Pinpoint the cell where the given text exists, returning its (x, y) midpoint coordinate. 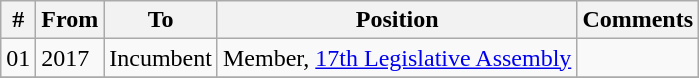
From (70, 20)
# (18, 20)
Incumbent (161, 58)
Position (396, 20)
Comments (638, 20)
01 (18, 58)
Member, 17th Legislative Assembly (396, 58)
2017 (70, 58)
To (161, 20)
